Output the (X, Y) coordinate of the center of the cell containing the given text.  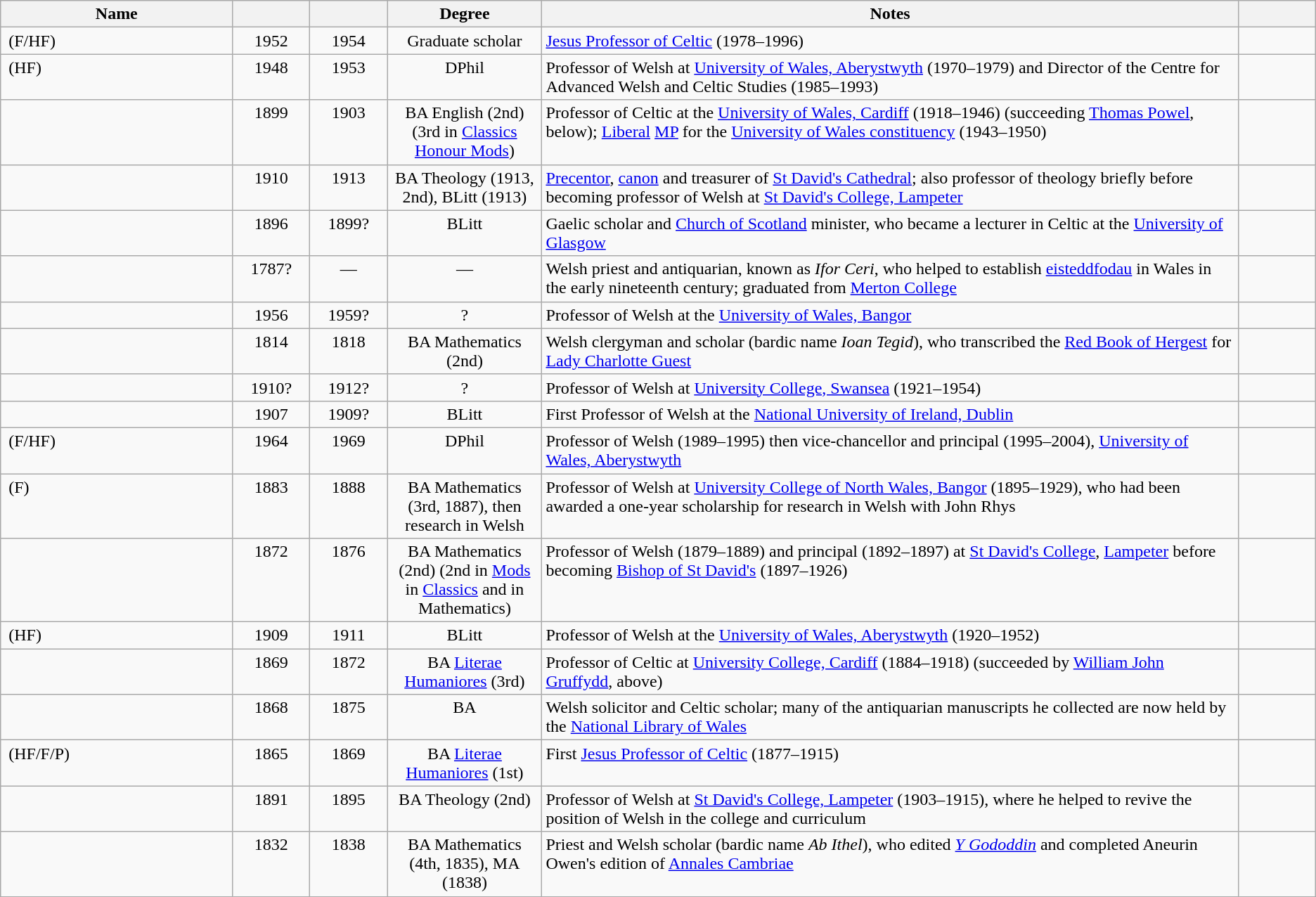
1876 (349, 581)
Professor of Welsh (1879–1889) and principal (1892–1897) at St David's College, Lampeter before becoming Bishop of St David's (1897–1926) (890, 581)
1953 (349, 77)
1883 (271, 506)
Name (117, 14)
1838 (349, 864)
1787? (271, 278)
1969 (349, 450)
1909? (349, 414)
1888 (349, 506)
BA Mathematics (4th, 1835), MA (1838) (465, 864)
1895 (349, 808)
Professor of Welsh at the University of Wales, Bangor (890, 315)
Graduate scholar (465, 41)
1865 (271, 763)
Professor of Welsh at University of Wales, Aberystwyth (1970–1979) and Director of the Centre for Advanced Welsh and Celtic Studies (1985–1993) (890, 77)
BA English (2nd) (3rd in Classics Honour Mods) (465, 132)
1896 (271, 233)
(F) (117, 506)
1909 (271, 635)
Degree (465, 14)
BA Literae Humaniores (1st) (465, 763)
1912? (349, 387)
1868 (271, 717)
Jesus Professor of Celtic (1978–1996) (890, 41)
BA Mathematics (2nd) (465, 351)
1818 (349, 351)
1952 (271, 41)
1903 (349, 132)
1910? (271, 387)
Notes (890, 14)
1899 (271, 132)
BA Mathematics (3rd, 1887), then research in Welsh (465, 506)
1959? (349, 315)
1948 (271, 77)
Gaelic scholar and Church of Scotland minister, who became a lecturer in Celtic at the University of Glasgow (890, 233)
Professor of Welsh at the University of Wales, Aberystwyth (1920–1952) (890, 635)
1875 (349, 717)
1913 (349, 187)
1956 (271, 315)
Professor of Welsh at University College, Swansea (1921–1954) (890, 387)
1814 (271, 351)
1911 (349, 635)
1910 (271, 187)
BA Literae Humaniores (3rd) (465, 672)
(HF/F/P) (117, 763)
Professor of Welsh at St David's College, Lampeter (1903–1915), where he helped to revive the position of Welsh in the college and curriculum (890, 808)
1899? (349, 233)
First Jesus Professor of Celtic (1877–1915) (890, 763)
1832 (271, 864)
Priest and Welsh scholar (bardic name Ab Ithel), who edited Y Gododdin and completed Aneurin Owen's edition of Annales Cambriae (890, 864)
Welsh solicitor and Celtic scholar; many of the antiquarian manuscripts he collected are now held by the National Library of Wales (890, 717)
BA (465, 717)
1891 (271, 808)
BA Theology (1913, 2nd), BLitt (1913) (465, 187)
Professor of Welsh (1989–1995) then vice-chancellor and principal (1995–2004), University of Wales, Aberystwyth (890, 450)
1954 (349, 41)
1964 (271, 450)
Professor of Celtic at University College, Cardiff (1884–1918) (succeeded by William John Gruffydd, above) (890, 672)
1907 (271, 414)
First Professor of Welsh at the National University of Ireland, Dublin (890, 414)
BA Theology (2nd) (465, 808)
BA Mathematics (2nd) (2nd in Mods in Classics and in Mathematics) (465, 581)
Welsh clergyman and scholar (bardic name Ioan Tegid), who transcribed the Red Book of Hergest for Lady Charlotte Guest (890, 351)
